Determine the (X, Y) coordinate at the center of the cell enclosing the given text.  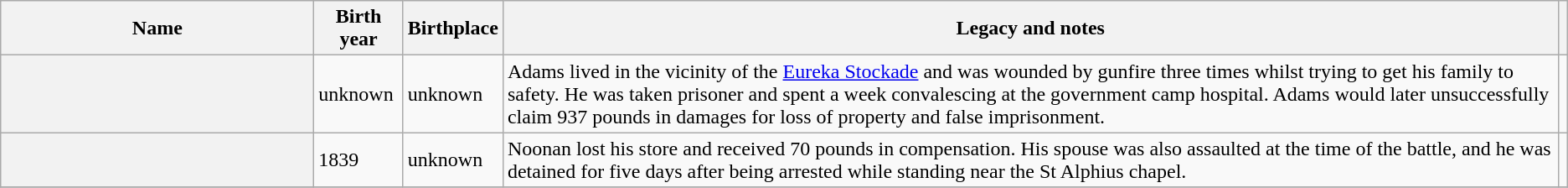
Birth year (358, 29)
Birthplace (452, 29)
Legacy and notes (1030, 29)
Name (157, 29)
1839 (358, 159)
